Provide the (X, Y) coordinate of the cell's center where the given text is located.  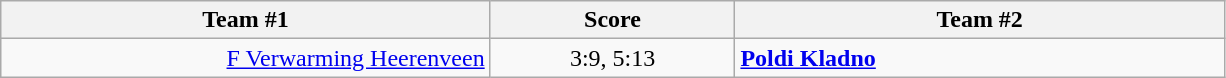
Team #2 (980, 20)
F Verwarming Heerenveen (246, 58)
Team #1 (246, 20)
Poldi Kladno (980, 58)
Score (612, 20)
3:9, 5:13 (612, 58)
